Return [x, y] of the center of cell containing provided text 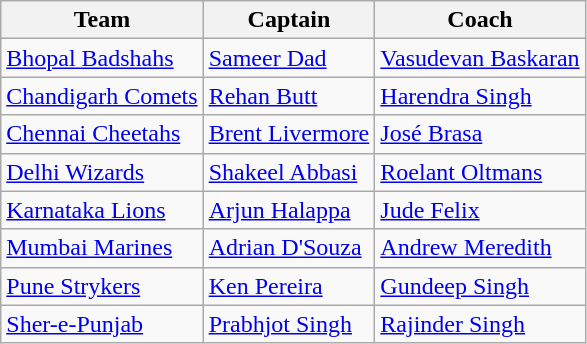
Chennai Cheetahs [102, 134]
Gundeep Singh [480, 286]
Karnataka Lions [102, 210]
Vasudevan Baskaran [480, 58]
Prabhjot Singh [289, 324]
Sameer Dad [289, 58]
Captain [289, 20]
Delhi Wizards [102, 172]
Roelant Oltmans [480, 172]
Shakeel Abbasi [289, 172]
Andrew Meredith [480, 248]
Team [102, 20]
Jude Felix [480, 210]
José Brasa [480, 134]
Arjun Halappa [289, 210]
Ken Pereira [289, 286]
Sher-e-Punjab [102, 324]
Mumbai Marines [102, 248]
Coach [480, 20]
Pune Strykers [102, 286]
Bhopal Badshahs [102, 58]
Rajinder Singh [480, 324]
Brent Livermore [289, 134]
Chandigarh Comets [102, 96]
Rehan Butt [289, 96]
Adrian D'Souza [289, 248]
Harendra Singh [480, 96]
